From the cell containing the given text, extract its center point as (X, Y) coordinate. 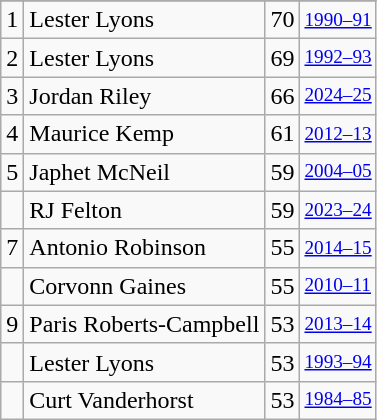
1992–93 (338, 58)
9 (12, 324)
69 (282, 58)
4 (12, 134)
7 (12, 248)
2024–25 (338, 96)
Antonio Robinson (144, 248)
1 (12, 20)
2012–13 (338, 134)
Paris Roberts-Campbell (144, 324)
70 (282, 20)
61 (282, 134)
3 (12, 96)
2014–15 (338, 248)
Japhet McNeil (144, 172)
2013–14 (338, 324)
2 (12, 58)
RJ Felton (144, 210)
Corvonn Gaines (144, 286)
2023–24 (338, 210)
Jordan Riley (144, 96)
Curt Vanderhorst (144, 400)
2010–11 (338, 286)
1993–94 (338, 362)
66 (282, 96)
Maurice Kemp (144, 134)
2004–05 (338, 172)
5 (12, 172)
1984–85 (338, 400)
1990–91 (338, 20)
